Determine the (X, Y) coordinate at the center of the cell enclosing the given text.  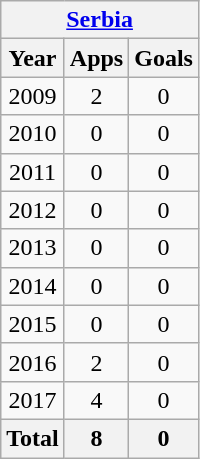
2017 (33, 400)
2014 (33, 286)
Total (33, 438)
2015 (33, 324)
2010 (33, 134)
2009 (33, 96)
2011 (33, 172)
Serbia (100, 20)
2012 (33, 210)
Goals (164, 58)
Year (33, 58)
Apps (96, 58)
8 (96, 438)
4 (96, 400)
2013 (33, 248)
2016 (33, 362)
